Return [X, Y] of the center of cell containing provided text 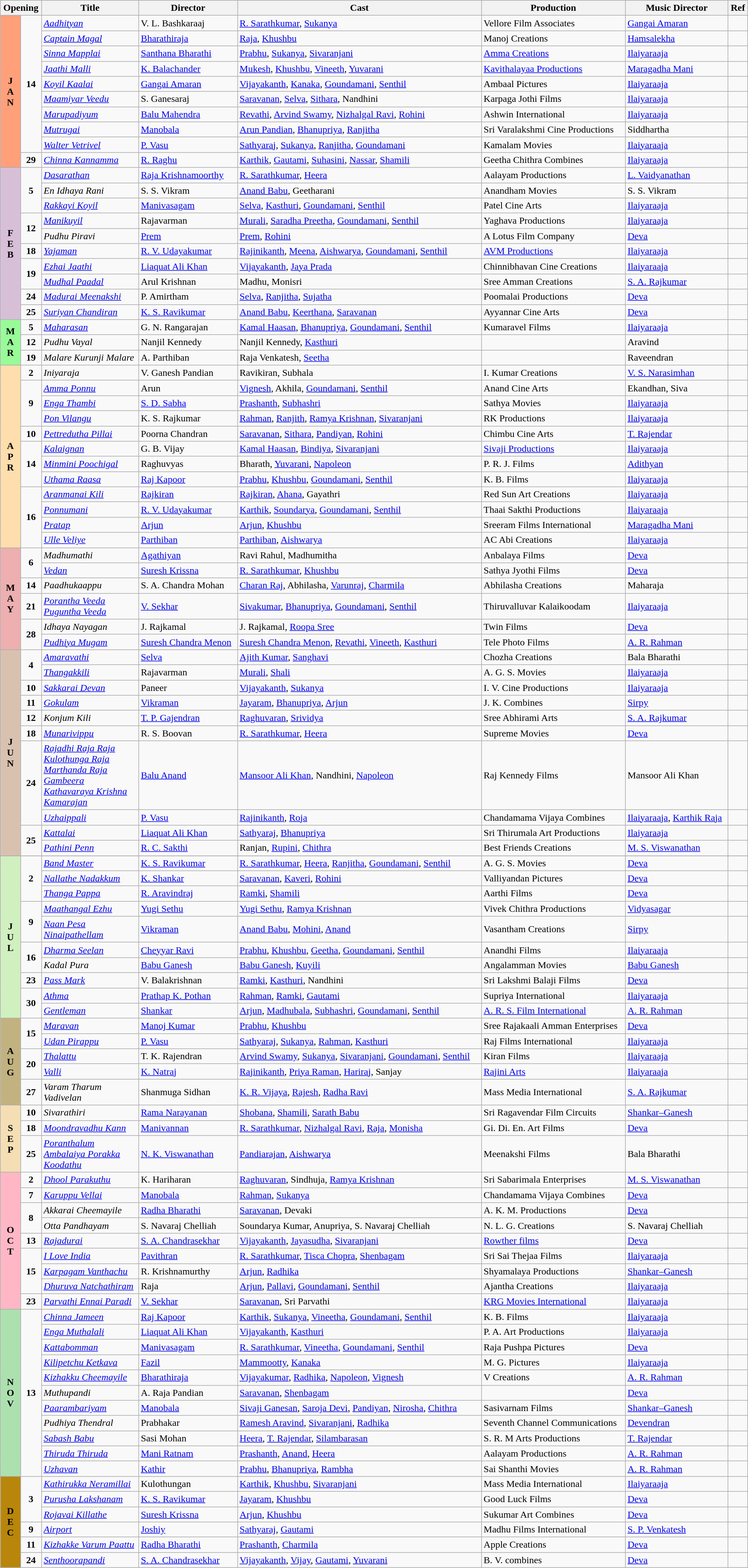
Thalattu [90, 1056]
Opening [21, 8]
Anandhi Films [553, 950]
Yaghava Productions [553, 221]
Raja Venkatesh, Seetha [360, 357]
B. V. combines [553, 1560]
Sri Ragavendar Film Circuits [553, 1113]
Sree Rajakaali Amman Enterprises [553, 1026]
Prabhu, Khushbu [360, 1026]
Nallathe Nadakkum [90, 878]
L. Vaidyanathan [677, 175]
Kiran Films [553, 1056]
Maravan [90, 1026]
S. P. Venkatesh [677, 1530]
S. A. Chandra Mohan [188, 586]
Meenakshi Films [553, 1154]
Idhaya Nayagan [90, 627]
K. Shankar [188, 878]
R. Krishnamurthy [188, 1271]
Mammootty, Kanaka [360, 1362]
Aarthi Films [553, 893]
Raja, Khushbu [360, 38]
N. K. Viswanathan [188, 1154]
Walter Vetrivel [90, 145]
Sathya Jyothi Films [553, 570]
Anand Babu, Geetharani [360, 191]
Sai Shanthi Movies [553, 1469]
Anand Babu, Keerthana, Saravanan [360, 312]
Ranjan, Rupini, Chithra [360, 848]
Chimbu Cine Arts [553, 433]
Ramki, Kasthuri, Nandhini [360, 980]
Marupadiyum [90, 114]
Sathyaraj, Sukanya, Ranjitha, Goundamani [360, 145]
Kattalai [90, 833]
Konjum Kili [90, 718]
Vijayakanth, Vijay, Gautami, Yuvarani [360, 1560]
Rakkayi Koyil [90, 206]
Sivaji Productions [553, 449]
Poranthalum Ambalaiya Porakka Koodathu [90, 1154]
Raja Krishnamoorthy [188, 175]
Ajantha Creations [553, 1286]
Poorna Chandran [188, 433]
Twin Films [553, 627]
Saravanan, Shenbagam [360, 1393]
Paarambariyam [90, 1408]
Arul Krishnan [188, 282]
K. Hariharan [188, 1180]
M. G. Pictures [553, 1362]
Vasantham Creations [553, 929]
K. S. Rajkumar [188, 418]
Pon Vilangu [90, 418]
Rahman, Sukanya [360, 1195]
Heera, T. Rajendar, Silambarasan [360, 1438]
V Creations [553, 1377]
Thanga Pappa [90, 893]
Captain Magal [90, 38]
Shanmuga Sidhan [188, 1092]
Anand Babu, Mohini, Anand [360, 929]
Sivakumar, Bhanupriya, Goundamani, Senthil [360, 606]
Sri Sabarimala Enterprises [553, 1180]
A. Parthiban [188, 357]
Pathini Penn [90, 848]
R. S. Boovan [188, 733]
Madhu Films International [553, 1530]
Uthama Raasa [90, 479]
Arjun, Madhubala, Subhashri, Goundamani, Senthil [360, 1011]
Vijayakanth, Sukanya [360, 687]
Porantha Veeda Puguntha Veeda [90, 606]
Cheyyar Ravi [188, 950]
Suresh Chandra Menon [188, 642]
AUG [10, 1062]
Koyil Kaalai [90, 84]
Sri Varalakshmi Cine Productions [553, 129]
Bharath, Yuvarani, Napoleon [360, 464]
Raja Pushpa Pictures [553, 1347]
V. Ganesh Pandian [188, 373]
Kadal Pura [90, 965]
Udan Pirappu [90, 1041]
Babu Ganesh, Kuyili [360, 965]
Poomalai Productions [553, 297]
Ulle Veliye [90, 540]
Gi. Di. En. Art Films [553, 1128]
Sri Sai Thejaa Films [553, 1256]
Raja [188, 1286]
Dasarathan [90, 175]
Sree Abhirami Arts [553, 718]
Valliyandan Pictures [553, 878]
Vivek Chithra Productions [553, 909]
Karthik, Sukanya, Vineetha, Goundamani, Senthil [360, 1317]
P. R. J. Films [553, 464]
R. Sarathkumar, Khushbu [360, 570]
Nanjil Kennedy, Kasthuri [360, 342]
Aravind [677, 342]
Sri Lakshmi Balaji Films [553, 980]
Abhilasha Creations [553, 586]
Gokulam [90, 703]
Yajaman [90, 251]
I Love India [90, 1256]
Manoj Creations [553, 38]
Selva [188, 657]
Sreeram Films International [553, 525]
Murali, Saradha Preetha, Goundamani, Senthil [360, 221]
Arjun [188, 525]
Kamal Haasan, Bindiya, Sivaranjani [360, 449]
Parthiban, Aishwarya [360, 540]
Rajkiran [188, 494]
Otta Pandhayam [90, 1225]
Hamsalekha [677, 38]
Kathirukka Neramillai [90, 1484]
Vidyasagar [677, 909]
A Lotus Film Company [553, 236]
27 [31, 1092]
Pudhiya Mugam [90, 642]
En Idhaya Rani [90, 191]
JAN [10, 92]
J. K. Combines [553, 703]
R. Sarathkumar, Heera, Ranjitha, Goundamani, Senthil [360, 863]
Uzhavan [90, 1469]
Sukumar Art Combines [553, 1514]
Band Master [90, 863]
Good Luck Films [553, 1499]
Sathyaraj, Gautami [360, 1530]
I. V. Cine Productions [553, 687]
Rajinikanth, Roja [360, 818]
Geetha Chithra Combines [553, 160]
Raj Kennedy Films [553, 776]
Sathya Movies [553, 403]
Vedan [90, 570]
Ajith Kumar, Sanghavi [360, 657]
APR [10, 456]
Mansoor Ali Khan [677, 776]
Patel Cine Arts [553, 206]
Maathangal Ezhu [90, 909]
Sasi Mohan [188, 1438]
Arun [188, 388]
R. C. Sakthi [188, 848]
Arvind Swamy, Sukanya, Sivaranjani, Goundamani, Senthil [360, 1056]
Kattabomman [90, 1347]
K. R. Vijaya, Rajesh, Radha Ravi [360, 1092]
Mukesh, Khushbu, Vineeth, Yuvarani [360, 69]
Pudhiya Thendral [90, 1423]
Gentleman [90, 1011]
Raghuvaran, Srividya [360, 718]
Ravi Rahul, Madhumitha [360, 555]
Agathiyan [188, 555]
V. L. Bashkaraaj [188, 23]
Sri Thirumala Art Productions [553, 833]
Pass Mark [90, 980]
Paneer [188, 687]
Manivannan [188, 1128]
3 [31, 1499]
V. Balakrishnan [188, 980]
Selva, Ranjitha, Sujatha [360, 297]
Amma Ponnu [90, 388]
Parthiban [188, 540]
Charan Raj, Abhilasha, Varunraj, Charmila [360, 586]
Valli [90, 1072]
Karpagam Vanthachu [90, 1271]
J. Rajkamal [188, 627]
Jayaram, Khushbu [360, 1499]
Prashanth, Charmila [360, 1545]
Ayyannar Cine Arts [553, 312]
Prem, Rohini [360, 236]
Balu Anand [188, 776]
Sivaji Ganesan, Saroja Devi, Pandiyan, Nirosha, Chithra [360, 1408]
Pandiarajan, Aishwarya [360, 1154]
FEB [10, 244]
Akkarai Cheemayile [90, 1210]
Supriya International [553, 996]
Kamal Haasan, Bhanupriya, Goundamani, Senthil [360, 327]
Kathir [188, 1469]
Amma Creations [553, 54]
Uzhaippali [90, 818]
Pratap [90, 525]
Kumaravel Films [553, 327]
Arjun, Radhika [360, 1271]
Varam Tharum Vadivelan [90, 1092]
Apple Creations [553, 1545]
Tele Photo Films [553, 642]
Dhool Parakuthu [90, 1180]
T. K. Rajendran [188, 1056]
Sasivarnam Films [553, 1408]
DEC [10, 1522]
Ramesh Aravind, Sivaranjani, Radhika [360, 1423]
Prabhu, Sukanya, Sivaranjani [360, 54]
6 [31, 563]
Vijayakanth, Jayasudha, Sivaranjani [360, 1241]
Suresh Chandra Menon, Revathi, Vineeth, Kasthuri [360, 642]
Sathyaraj, Bhanupriya [360, 833]
Pudhu Piravi [90, 236]
Saravanan, Devaki [360, 1210]
Vignesh, Akhila, Goundamani, Senthil [360, 388]
Mutrugai [90, 129]
AC Abi Creations [553, 540]
S. Ganesaraj [188, 99]
28 [31, 634]
Kamalam Movies [553, 145]
Rajadurai [90, 1241]
Suriyan Chandiran [90, 312]
Munarivippu [90, 733]
MAR [10, 342]
Kavithalayaa Productions [553, 69]
Sivarathiri [90, 1113]
A. Raja Pandian [188, 1393]
Vijayakanth, Kanaka, Goundamani, Senthil [360, 84]
S. D. Sabha [188, 403]
Saravanan, Selva, Sithara, Nandhini [360, 99]
Airport [90, 1530]
RK Productions [553, 418]
Ramki, Shamili [360, 893]
Saravanan, Sithara, Pandiyan, Rohini [360, 433]
Saravanan, Sri Parvathi [360, 1302]
Purusha Lakshanam [90, 1499]
Ilaiyaraaja, Karthik Raja [677, 818]
Raghuvyas [188, 464]
Ambaal Pictures [553, 84]
Parvathi Ennai Paradi [90, 1302]
Pettredutha Pillai [90, 433]
Revathi, Arvind Swamy, Nizhalgal Ravi, Rohini [360, 114]
Fazil [188, 1362]
Minmini Poochigal [90, 464]
Ezhai Jaathi [90, 266]
Supreme Movies [553, 733]
Mani Ratnam [188, 1453]
Sathyaraj, Sukanya, Rahman, Kasthuri [360, 1041]
Kalaignan [90, 449]
Madurai Meenakshi [90, 297]
SEP [10, 1139]
Maharaja [677, 586]
Manoj Kumar [188, 1026]
AVM Productions [553, 251]
Madhu, Monisri [360, 282]
R. Raghu [188, 160]
7 [31, 1195]
R. Sarathkumar, Vineetha, Goundamani, Senthil [360, 1347]
Nanjil Kennedy [188, 342]
Iniyaraja [90, 373]
Prabhu, Khushbu, Geetha, Goundamani, Senthil [360, 950]
Rahman, Ramki, Gautami [360, 996]
20 [31, 1064]
G. B. Vijay [188, 449]
Dharma Seelan [90, 950]
Devendran [677, 1423]
21 [31, 606]
MAY [10, 598]
Prem [188, 236]
Karpaga Jothi Films [553, 99]
Rojavai Killathe [90, 1514]
R. Sarathkumar, Nizhalgal Ravi, Raja, Monisha [360, 1128]
Sakkarai Devan [90, 687]
Vijayakanth, Jaya Prada [360, 266]
Adithyan [677, 464]
Rahman, Ranjith, Ramya Krishnan, Sivaranjani [360, 418]
Soundarya Kumar, Anupriya, S. Navaraj Chelliah [360, 1225]
R. Aravindraj [188, 893]
Aranmanai Kili [90, 494]
Manikuyil [90, 221]
A. R. S. Film International [553, 1011]
Joshiy [188, 1530]
Prashanth, Subhashri [360, 403]
Kizhakke Varum Paattu [90, 1545]
Cast [360, 8]
Director [188, 8]
Angalamman Movies [553, 965]
Rowther films [553, 1241]
29 [31, 160]
Raghuvaran, Sindhuja, Ramya Krishnan [360, 1180]
Athma [90, 996]
Ref [738, 8]
Paadhukaappu [90, 586]
Madhumathi [90, 555]
NOV [10, 1393]
Production [553, 8]
Murali, Shali [360, 672]
Arjun, Pallavi, Goundamani, Senthil [360, 1286]
Anandham Movies [553, 191]
Karuppu Vellai [90, 1195]
Balu Mahendra [188, 114]
Sabash Babu [90, 1438]
Thiruvalluvar Kalaikoodam [553, 606]
Muthupandi [90, 1393]
Siddhartha [677, 129]
Chozha Creations [553, 657]
OCT [10, 1241]
Shyamalaya Productions [553, 1271]
Anbalaya Films [553, 555]
Yugi Sethu, Ramya Krishnan [360, 909]
Anand Cine Arts [553, 388]
R. Sarathkumar, Sukanya [360, 23]
Maharasan [90, 327]
Vellore Film Associates [553, 23]
Rajini Arts [553, 1072]
Jayaram, Bhanupriya, Arjun [360, 703]
4 [31, 665]
P. Amirtham [188, 297]
A. K. M. Productions [553, 1210]
Karthik, Soundarya, Goundamani, Senthil [360, 510]
Maamiyar Veedu [90, 99]
Selva, Kasthuri, Goundamani, Senthil [360, 206]
J. Rajkamal, Roopa Sree [360, 627]
Sinna Mapplai [90, 54]
Seventh Channel Communications [553, 1423]
Kulothungan [188, 1484]
Raveendran [677, 357]
Prabhu, Khushbu, Goundamani, Senthil [360, 479]
Best Friends Creations [553, 848]
Senthoorapandi [90, 1560]
Saravanan, Kaveri, Rohini [360, 878]
Thiruda Thiruda [90, 1453]
Pavithran [188, 1256]
Shankar [188, 1011]
Sree Amman Creations [553, 282]
Amaravathi [90, 657]
JUN [10, 752]
Santhana Bharathi [188, 54]
Karthik, Gautami, Suhasini, Nassar, Shamili [360, 160]
Vijayakumar, Radhika, Napoleon, Vignesh [360, 1377]
Ravikiran, Subhala [360, 373]
Jaathi Malli [90, 69]
Music Director [677, 8]
Rajadhi Raja Raja Kulothunga Raja Marthanda Raja Gambeera Kathavaraya Krishna Kamarajan [90, 776]
Mansoor Ali Khan, Nandhini, Napoleon [360, 776]
Rajinikanth, Priya Raman, Hariraj, Sanjay [360, 1072]
Title [90, 8]
Ashwin International [553, 114]
Prashanth, Anand, Heera [360, 1453]
Prathap K. Pothan [188, 996]
Mudhal Paadal [90, 282]
T. P. Gajendran [188, 718]
Ekandhan, Siva [677, 388]
Rajinikanth, Meena, Aishwarya, Goundamani, Senthil [360, 251]
Chinna Kannamma [90, 160]
Naan Pesa Ninaipathellam [90, 929]
G. N. Rangarajan [188, 327]
Kilipetchu Ketkava [90, 1362]
P. A. Art Productions [553, 1332]
Red Sun Art Creations [553, 494]
Rajkiran, Ahana, Gayathri [360, 494]
Thaai Sakthi Productions [553, 510]
Vijayakanth, Kasthuri [360, 1332]
K. Natraj [188, 1072]
Raj Films International [553, 1041]
N. L. G. Creations [553, 1225]
Enga Thambi [90, 403]
Shobana, Shamili, Sarath Babu [360, 1113]
Arun Pandian, Bhanupriya, Ranjitha [360, 129]
V. S. Narasimhan [677, 373]
Rama Narayanan [188, 1113]
Malare Kurunji Malare [90, 357]
Thangakkili [90, 672]
I. Kumar Creations [553, 373]
Chinnibhavan Cine Creations [553, 266]
8 [31, 1218]
Dhuruva Natchathiram [90, 1286]
K. Balachander [188, 69]
Chinna Jameen [90, 1317]
KRG Movies International [553, 1302]
Enga Muthalali [90, 1332]
Aadhityan [90, 23]
Karthik, Khushbu, Sivaranjani [360, 1484]
JUL [10, 937]
Ponnumani [90, 510]
Pudhu Vayal [90, 342]
Yugi Sethu [188, 909]
S. R. M Arts Productions [553, 1438]
Kizhakku Cheemayile [90, 1377]
R. Sarathkumar, Tisca Chopra, Shenbagam [360, 1256]
Moondravadhu Kann [90, 1128]
Prabhakar [188, 1423]
30 [31, 1003]
Prabhu, Bhanupriya, Rambha [360, 1469]
